Scan for the cell matching the given text and deliver its (X, Y) coordinate at center. 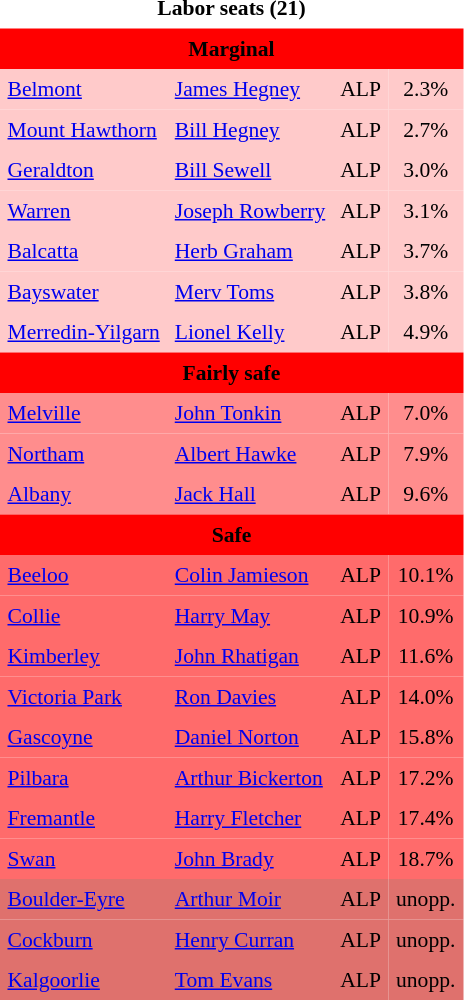
Henry Curran (250, 939)
Belmont (84, 89)
Herb Graham (250, 251)
2.7% (426, 129)
Northam (84, 453)
Kimberley (84, 656)
Bill Sewell (250, 170)
Jack Hall (250, 494)
Harry Fletcher (250, 818)
Arthur Moir (250, 899)
Marginal (232, 48)
Warren (84, 210)
Pilbara (84, 777)
Geraldton (84, 170)
Albany (84, 494)
Mount Hawthorn (84, 129)
Colin Jamieson (250, 575)
3.0% (426, 170)
10.9% (426, 615)
Bayswater (84, 291)
John Brady (250, 858)
10.1% (426, 575)
18.7% (426, 858)
7.9% (426, 453)
Harry May (250, 615)
Arthur Bickerton (250, 777)
Albert Hawke (250, 453)
17.4% (426, 818)
15.8% (426, 737)
Boulder-Eyre (84, 899)
Cockburn (84, 939)
James Hegney (250, 89)
2.3% (426, 89)
14.0% (426, 696)
Lionel Kelly (250, 332)
4.9% (426, 332)
John Tonkin (250, 413)
9.6% (426, 494)
Daniel Norton (250, 737)
7.0% (426, 413)
Balcatta (84, 251)
John Rhatigan (250, 656)
Gascoyne (84, 737)
Victoria Park (84, 696)
Collie (84, 615)
Ron Davies (250, 696)
Joseph Rowberry (250, 210)
Merredin-Yilgarn (84, 332)
3.7% (426, 251)
11.6% (426, 656)
Tom Evans (250, 980)
Fairly safe (232, 372)
3.1% (426, 210)
17.2% (426, 777)
Kalgoorlie (84, 980)
3.8% (426, 291)
Melville (84, 413)
Safe (232, 534)
Fremantle (84, 818)
Bill Hegney (250, 129)
Beeloo (84, 575)
Merv Toms (250, 291)
Swan (84, 858)
